Pinpoint the cell where the given text exists, returning its (X, Y) midpoint coordinate. 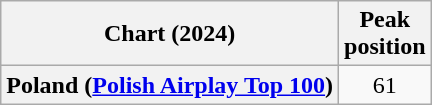
Poland (Polish Airplay Top 100) (170, 85)
Peakposition (385, 34)
61 (385, 85)
Chart (2024) (170, 34)
